Provide the [X, Y] coordinate of the cell's center where the given text is located.  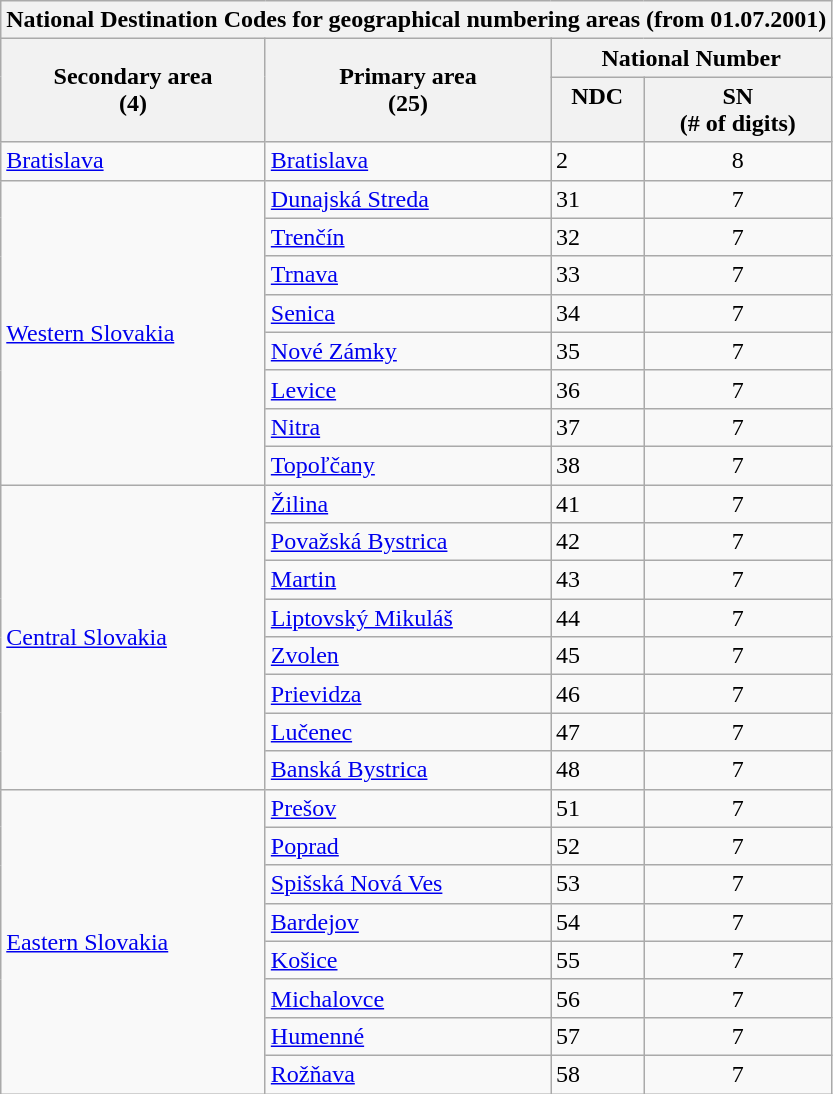
43 [596, 580]
56 [596, 998]
34 [596, 313]
Košice [408, 960]
Poprad [408, 846]
2 [596, 161]
51 [596, 808]
Trenčín [408, 237]
31 [596, 199]
52 [596, 846]
National Destination Codes for geographical numbering areas (from 01.07.2001) [416, 20]
36 [596, 389]
Central Slovakia [134, 636]
Považská Bystrica [408, 542]
Banská Bystrica [408, 770]
Western Slovakia [134, 332]
SN(# of digits) [738, 110]
55 [596, 960]
Primary area(25) [408, 90]
47 [596, 732]
35 [596, 351]
Zvolen [408, 656]
53 [596, 884]
Martin [408, 580]
Prievidza [408, 694]
45 [596, 656]
41 [596, 503]
Topoľčany [408, 465]
8 [738, 161]
58 [596, 1074]
Prešov [408, 808]
48 [596, 770]
Secondary area(4) [134, 90]
Lučenec [408, 732]
Liptovský Mikuláš [408, 618]
32 [596, 237]
42 [596, 542]
37 [596, 427]
Nové Zámky [408, 351]
Levice [408, 389]
Trnava [408, 275]
Dunajská Streda [408, 199]
57 [596, 1036]
33 [596, 275]
Humenné [408, 1036]
National Number [690, 58]
44 [596, 618]
Bardejov [408, 922]
Eastern Slovakia [134, 941]
Rožňava [408, 1074]
38 [596, 465]
NDC [596, 110]
Žilina [408, 503]
54 [596, 922]
Michalovce [408, 998]
46 [596, 694]
Spišská Nová Ves [408, 884]
Senica [408, 313]
Nitra [408, 427]
